Extract the (X, Y) coordinate from the center of the cell holding the provided text.  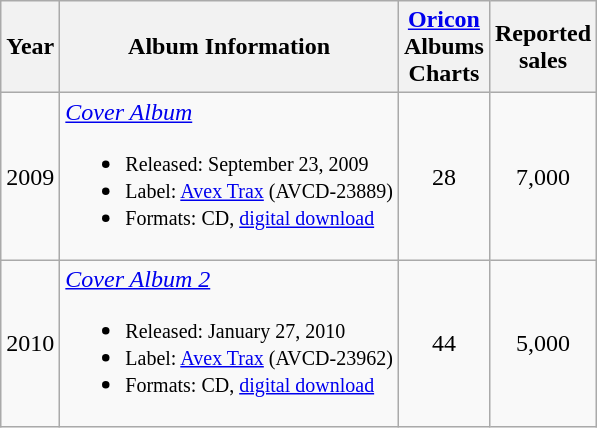
2009 (30, 176)
Year (30, 47)
5,000 (542, 344)
7,000 (542, 176)
2010 (30, 344)
44 (444, 344)
Reportedsales (542, 47)
Cover Album 2Released: January 27, 2010Label: Avex Trax (AVCD-23962)Formats: CD, digital download (230, 344)
28 (444, 176)
Album Information (230, 47)
Cover AlbumReleased: September 23, 2009Label: Avex Trax (AVCD-23889)Formats: CD, digital download (230, 176)
OriconAlbumsCharts (444, 47)
